Find where the given text appears and provide that cell's center as (x, y) coordinate. 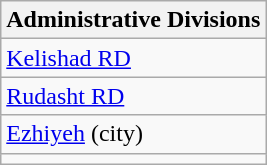
Administrative Divisions (134, 20)
Ezhiyeh (city) (134, 134)
Kelishad RD (134, 58)
Rudasht RD (134, 96)
